Return (X, Y) of the center of cell containing provided text 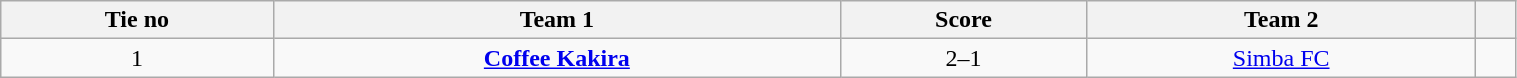
Simba FC (1281, 58)
2–1 (964, 58)
Tie no (137, 20)
1 (137, 58)
Team 1 (557, 20)
Team 2 (1281, 20)
Score (964, 20)
Coffee Kakira (557, 58)
